For the text-containing cell, return its midpoint in [X, Y] coordinate format. 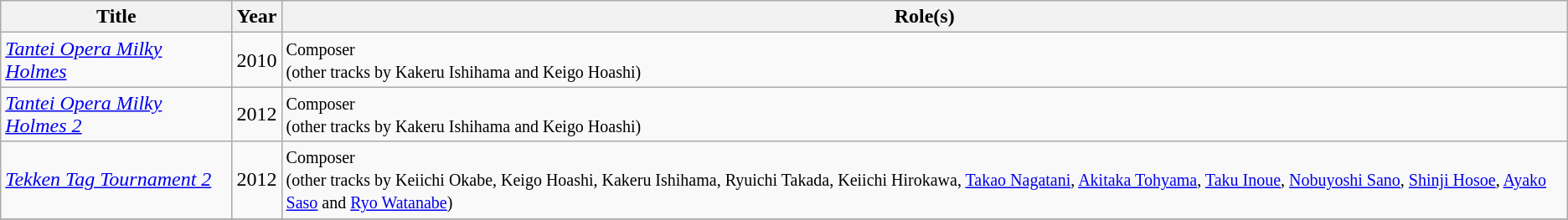
Year [256, 17]
Tantei Opera Milky Holmes [116, 60]
2010 [256, 60]
Role(s) [925, 17]
Title [116, 17]
Tantei Opera Milky Holmes 2 [116, 114]
Tekken Tag Tournament 2 [116, 180]
